From the cell containing the given text, extract its center point as (X, Y) coordinate. 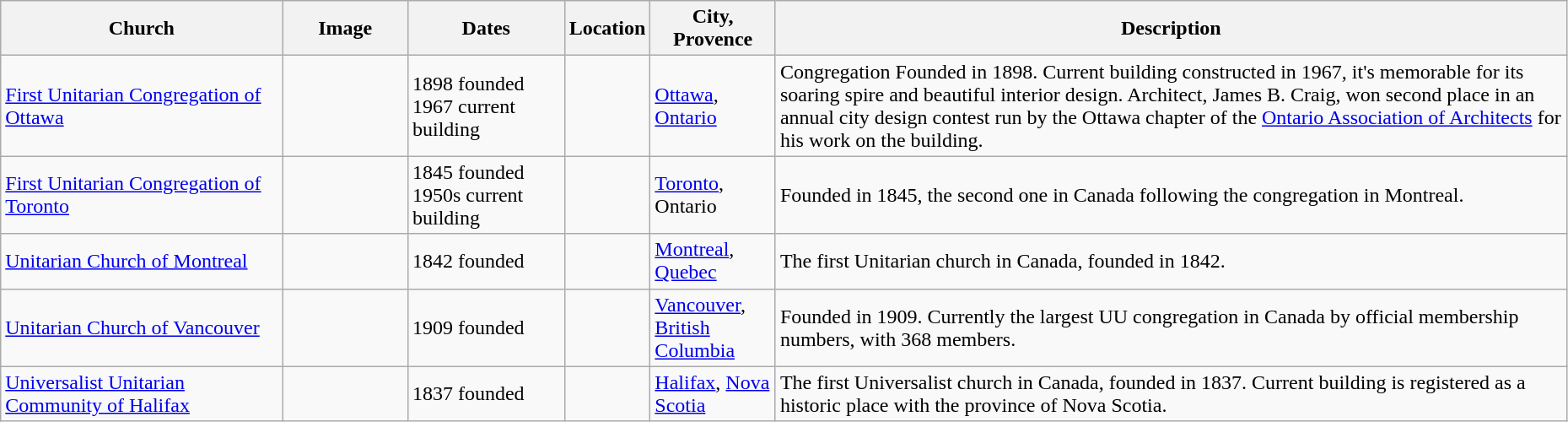
Vancouver, British Columbia (714, 327)
1842 founded (486, 262)
1837 founded (486, 393)
Unitarian Church of Montreal (142, 262)
Halifax, Nova Scotia (714, 393)
Ottawa, Ontario (714, 106)
The first Universalist church in Canada, founded in 1837. Current building is registered as a historic place with the province of Nova Scotia. (1171, 393)
1845 founded1950s current building (486, 195)
Founded in 1909. Currently the largest UU congregation in Canada by official membership numbers, with 368 members. (1171, 327)
Location (607, 29)
Founded in 1845, the second one in Canada following the congregation in Montreal. (1171, 195)
Montreal, Quebec (714, 262)
First Unitarian Congregation of Toronto (142, 195)
Description (1171, 29)
Unitarian Church of Vancouver (142, 327)
First Unitarian Congregation of Ottawa (142, 106)
City, Provence (714, 29)
Image (346, 29)
1909 founded (486, 327)
1898 founded1967 current building (486, 106)
Church (142, 29)
The first Unitarian church in Canada, founded in 1842. (1171, 262)
Dates (486, 29)
Universalist Unitarian Community of Halifax (142, 393)
Toronto, Ontario (714, 195)
